Find where the given text appears and provide that cell's center as [x, y] coordinate. 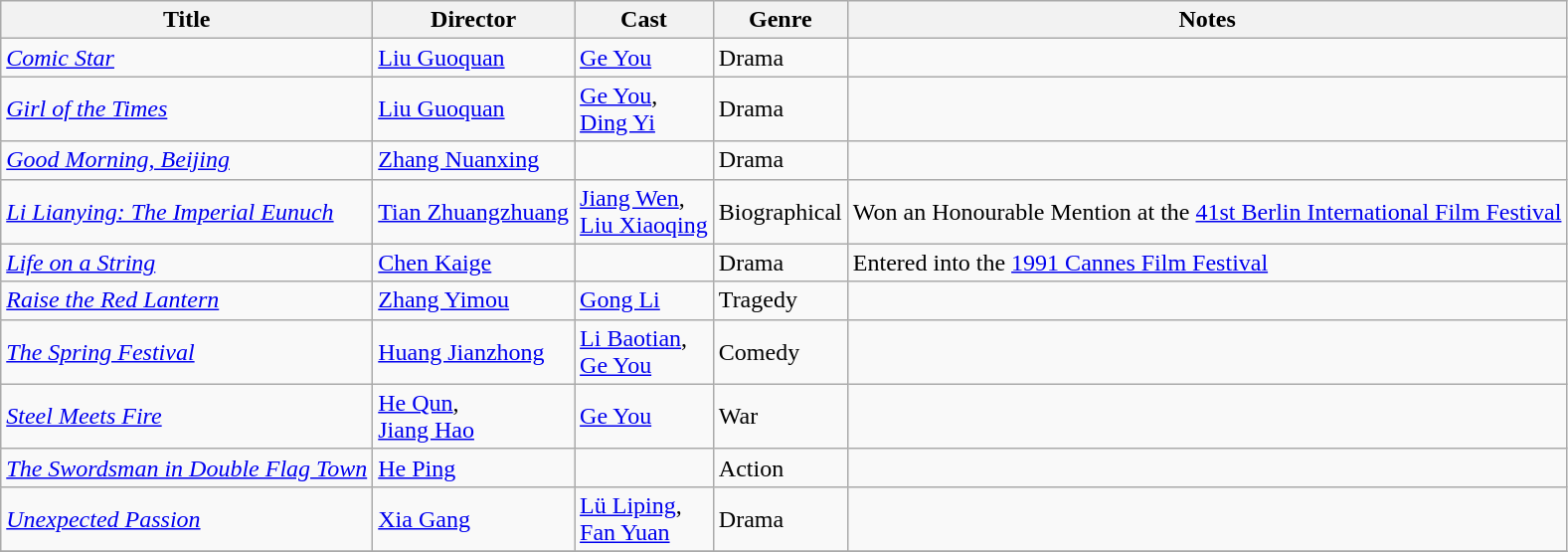
Zhang Yimou [473, 300]
Lü Liping,Fan Yuan [644, 519]
Good Morning, Beijing [187, 160]
The Spring Festival [187, 352]
Tian Zhuangzhuang [473, 211]
Ge You,Ding Yi [644, 109]
Unexpected Passion [187, 519]
Title [187, 20]
Xia Gang [473, 519]
The Swordsman in Double Flag Town [187, 467]
Entered into the 1991 Cannes Film Festival [1207, 263]
He Ping [473, 467]
Raise the Red Lantern [187, 300]
Girl of the Times [187, 109]
Jiang Wen,Liu Xiaoqing [644, 211]
War [780, 416]
Gong Li [644, 300]
Notes [1207, 20]
Tragedy [780, 300]
Won an Honourable Mention at the 41st Berlin International Film Festival [1207, 211]
Director [473, 20]
Steel Meets Fire [187, 416]
Cast [644, 20]
Li Lianying: The Imperial Eunuch [187, 211]
Li Baotian,Ge You [644, 352]
Life on a String [187, 263]
Genre [780, 20]
Comedy [780, 352]
Action [780, 467]
Zhang Nuanxing [473, 160]
Biographical [780, 211]
Chen Kaige [473, 263]
Huang Jianzhong [473, 352]
Comic Star [187, 58]
He Qun,Jiang Hao [473, 416]
